From the cell containing the given text, extract its center point as (x, y) coordinate. 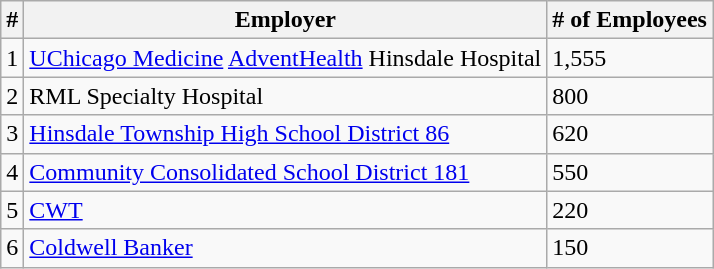
# (12, 20)
6 (12, 248)
220 (630, 210)
CWT (286, 210)
1,555 (630, 58)
RML Specialty Hospital (286, 96)
Employer (286, 20)
# of Employees (630, 20)
550 (630, 172)
5 (12, 210)
620 (630, 134)
4 (12, 172)
Community Consolidated School District 181 (286, 172)
UChicago Medicine AdventHealth Hinsdale Hospital (286, 58)
Hinsdale Township High School District 86 (286, 134)
2 (12, 96)
150 (630, 248)
3 (12, 134)
1 (12, 58)
Coldwell Banker (286, 248)
800 (630, 96)
